Find where the given text appears and provide that cell's center as (X, Y) coordinate. 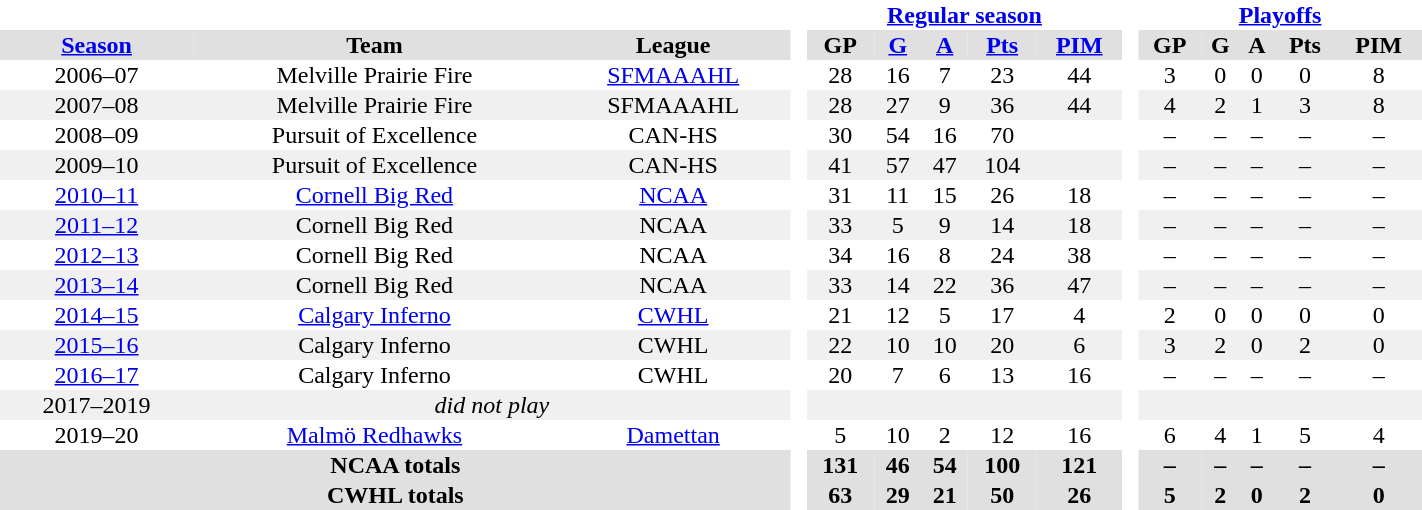
17 (1002, 315)
24 (1002, 255)
11 (898, 195)
131 (840, 465)
2008–09 (96, 135)
27 (898, 105)
2016–17 (96, 375)
100 (1002, 465)
46 (898, 465)
38 (1079, 255)
121 (1079, 465)
13 (1002, 375)
57 (898, 165)
41 (840, 165)
34 (840, 255)
15 (944, 195)
2014–15 (96, 315)
2013–14 (96, 285)
29 (898, 495)
30 (840, 135)
CWHL totals (396, 495)
Playoffs (1280, 15)
Malmö Redhawks (374, 435)
2011–12 (96, 225)
Damettan (674, 435)
Regular season (964, 15)
2010–11 (96, 195)
2009–10 (96, 165)
31 (840, 195)
2015–16 (96, 345)
2012–13 (96, 255)
2019–20 (96, 435)
23 (1002, 75)
2007–08 (96, 105)
did not play (492, 405)
Season (96, 45)
Team (374, 45)
104 (1002, 165)
63 (840, 495)
50 (1002, 495)
70 (1002, 135)
2006–07 (96, 75)
League (674, 45)
NCAA totals (396, 465)
2017–2019 (96, 405)
